Return the (X, Y) coordinate for the center point of the cell that contains the specified text.  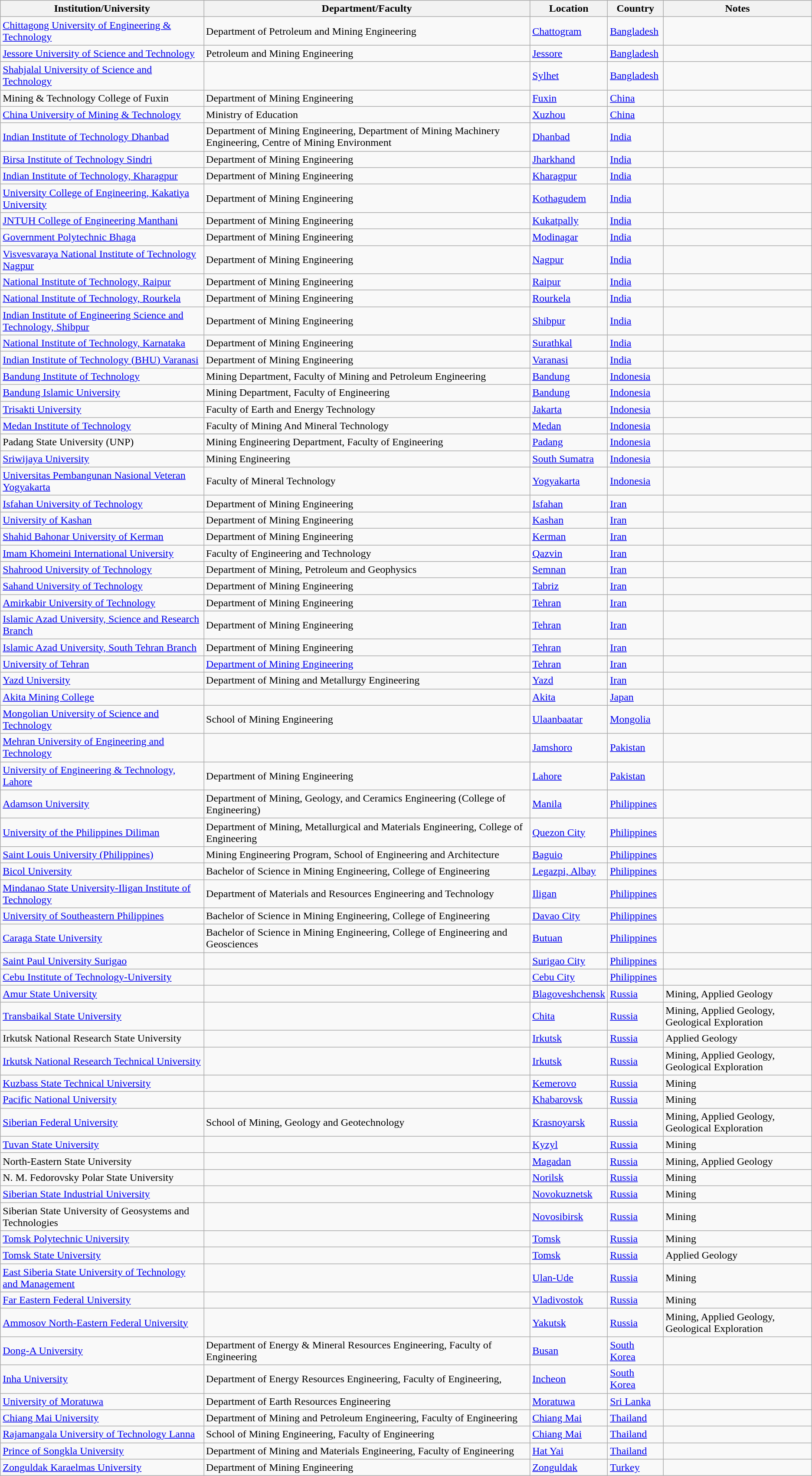
East Siberia State University of Technology and Management (102, 1278)
Indian Institute of Engineering Science and Technology, Shibpur (102, 321)
School of Mining Engineering (367, 720)
Department of Materials and Resources Engineering and Technology (367, 893)
School of Mining, Geology and Geotechnology (367, 1122)
Ulan-Ude (569, 1278)
Kerman (569, 536)
South Sumatra (569, 459)
Saint Louis University (Philippines) (102, 855)
Qazvin (569, 553)
Imam Khomeini International University (102, 553)
Yakutsk (569, 1323)
National Institute of Technology, Karnataka (102, 343)
North-Eastern State University (102, 1161)
Kharagpur (569, 176)
Akita Mining College (102, 697)
Irkutsk National Research State University (102, 1039)
Isfahan (569, 503)
Hat Yai (569, 1451)
China University of Mining & Technology (102, 115)
Department of Mining, Geology, and Ceramics Engineering (College of Engineering) (367, 804)
Transbaikal State University (102, 1016)
Shahid Bahonar University of Kerman (102, 536)
Xuzhou (569, 115)
Yazd (569, 680)
Adamson University (102, 804)
Kothagudem (569, 198)
Tabriz (569, 586)
Jharkhand (569, 159)
Kashan (569, 520)
Zonguldak Karaelmas University (102, 1467)
Padang (569, 442)
Saint Paul University Surigao (102, 961)
Mining Engineering Program, School of Engineering and Architecture (367, 855)
Iligan (569, 893)
Ammosov North-Eastern Federal University (102, 1323)
University of Tehran (102, 664)
Kyzyl (569, 1144)
Indian Institute of Technology Dhanbad (102, 137)
Country (635, 9)
University of Moratuwa (102, 1401)
Chittagong University of Engineering & Technology (102, 31)
Moratuwa (569, 1401)
Fuxin (569, 98)
Shibpur (569, 321)
Akita (569, 697)
Sylhet (569, 76)
Mining Department, Faculty of Engineering (367, 393)
Cebu Institute of Technology-University (102, 977)
Trisakti University (102, 409)
Far Eastern Federal University (102, 1300)
Vladivostok (569, 1300)
Jakarta (569, 409)
Bandung Institute of Technology (102, 376)
University of the Philippines Diliman (102, 832)
Mining & Technology College of Fuxin (102, 98)
Siberian State University of Geosystems and Technologies (102, 1216)
Faculty of Earth and Energy Technology (367, 409)
Caraga State University (102, 938)
Isfahan University of Technology (102, 503)
School of Mining Engineering, Faculty of Engineering (367, 1434)
Novokuznetsk (569, 1194)
Faculty of Engineering and Technology (367, 553)
Baguio (569, 855)
Chattogram (569, 31)
Department of Petroleum and Mining Engineering (367, 31)
Yazd University (102, 680)
JNTUH College of Engineering Manthani (102, 220)
Birsa Institute of Technology Sindri (102, 159)
Kukatpally (569, 220)
Bicol University (102, 871)
Amirkabir University of Technology (102, 603)
Davao City (569, 916)
Islamic Azad University, South Tehran Branch (102, 648)
Mongolian University of Science and Technology (102, 720)
Sriwijaya University (102, 459)
Universitas Pembangunan Nasional Veteran Yogyakarta (102, 481)
Ministry of Education (367, 115)
Mindanao State University-Iligan Institute of Technology (102, 893)
Khabarovsk (569, 1100)
Mining Engineering (367, 459)
Pacific National University (102, 1100)
Jessore University of Science and Technology (102, 53)
Chiang Mai University (102, 1418)
Indian Institute of Technology (BHU) Varanasi (102, 360)
Lahore (569, 776)
Tomsk State University (102, 1256)
Incheon (569, 1379)
Magadan (569, 1161)
Dhanbad (569, 137)
National Institute of Technology, Rourkela (102, 299)
Visvesvaraya National Institute of Technology Nagpur (102, 260)
Manila (569, 804)
University of Engineering & Technology, Lahore (102, 776)
Krasnoyarsk (569, 1122)
Raipur (569, 282)
Novosibirsk (569, 1216)
Zonguldak (569, 1467)
Amur State University (102, 994)
Turkey (635, 1467)
Bandung Islamic University (102, 393)
Semnan (569, 570)
Sahand University of Technology (102, 586)
Location (569, 9)
Kemerovo (569, 1083)
Norilsk (569, 1177)
Department of Earth Resources Engineering (367, 1401)
Nagpur (569, 260)
Shahrood University of Technology (102, 570)
Indian Institute of Technology, Kharagpur (102, 176)
Legazpi, Albay (569, 871)
Modinagar (569, 237)
University College of Engineering, Kakatiya University (102, 198)
Quezon City (569, 832)
Bachelor of Science in Mining Engineering, College of Engineering and Geosciences (367, 938)
Japan (635, 697)
Kuzbass State Technical University (102, 1083)
Cebu City (569, 977)
National Institute of Technology, Raipur (102, 282)
Jamshoro (569, 747)
Varanasi (569, 360)
Ulaanbaatar (569, 720)
Mehran University of Engineering and Technology (102, 747)
Notes (737, 9)
Tuvan State University (102, 1144)
Mining Engineering Department, Faculty of Engineering (367, 442)
Tomsk Polytechnic University (102, 1239)
Busan (569, 1351)
Chita (569, 1016)
N. M. Fedorovsky Polar State University (102, 1177)
Petroleum and Mining Engineering (367, 53)
Rourkela (569, 299)
Yogyakarta (569, 481)
Faculty of Mineral Technology (367, 481)
Department/Faculty (367, 9)
Siberian Federal University (102, 1122)
Butuan (569, 938)
University of Southeastern Philippines (102, 916)
Rajamangala University of Technology Lanna (102, 1434)
Dong-A University (102, 1351)
Padang State University (UNP) (102, 442)
Mining Department, Faculty of Mining and Petroleum Engineering (367, 376)
Department of Energy & Mineral Resources Engineering, Faculty of Engineering (367, 1351)
Irkutsk National Research Technical University (102, 1061)
Shahjalal University of Science and Technology (102, 76)
University of Kashan (102, 520)
Mongolia (635, 720)
Government Polytechnic Bhaga (102, 237)
Islamic Azad University, Science and Research Branch (102, 625)
Sri Lanka (635, 1401)
Surigao City (569, 961)
Institution/University (102, 9)
Medan Institute of Technology (102, 426)
Faculty of Mining And Mineral Technology (367, 426)
Department of Mining Engineering, Department of Mining Machinery Engineering, Centre of Mining Environment (367, 137)
Prince of Songkla University (102, 1451)
Medan (569, 426)
Surathkal (569, 343)
Inha University (102, 1379)
Jessore (569, 53)
Department of Mining and Materials Engineering, Faculty of Engineering (367, 1451)
Blagoveshchensk (569, 994)
Department of Mining and Petroleum Engineering, Faculty of Engineering (367, 1418)
Department of Mining, Metallurgical and Materials Engineering, College of Engineering (367, 832)
Siberian State Industrial University (102, 1194)
Department of Energy Resources Engineering, Faculty of Engineering, (367, 1379)
Department of Mining and Metallurgy Engineering (367, 680)
Department of Mining, Petroleum and Geophysics (367, 570)
